Locate the cell with the specified text and output its (x, y) center coordinate. 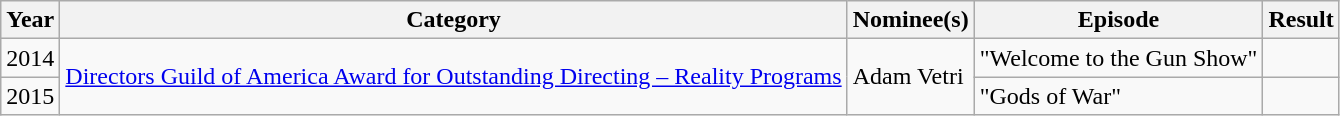
Directors Guild of America Award for Outstanding Directing – Reality Programs (454, 77)
Result (1301, 20)
"Gods of War" (1118, 96)
Category (454, 20)
Episode (1118, 20)
2015 (30, 96)
2014 (30, 58)
Adam Vetri (910, 77)
Year (30, 20)
Nominee(s) (910, 20)
"Welcome to the Gun Show" (1118, 58)
